Pinpoint the cell where the given text exists, returning its (X, Y) midpoint coordinate. 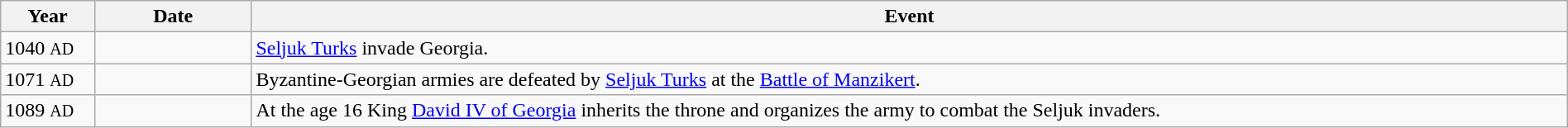
Event (910, 17)
Year (48, 17)
1040 AD (48, 48)
1089 AD (48, 111)
Byzantine-Georgian armies are defeated by Seljuk Turks at the Battle of Manzikert. (910, 79)
At the age 16 King David IV of Georgia inherits the throne and organizes the army to combat the Seljuk invaders. (910, 111)
Seljuk Turks invade Georgia. (910, 48)
1071 AD (48, 79)
Date (172, 17)
